Determine the [X, Y] coordinate at the center of the cell enclosing the given text.  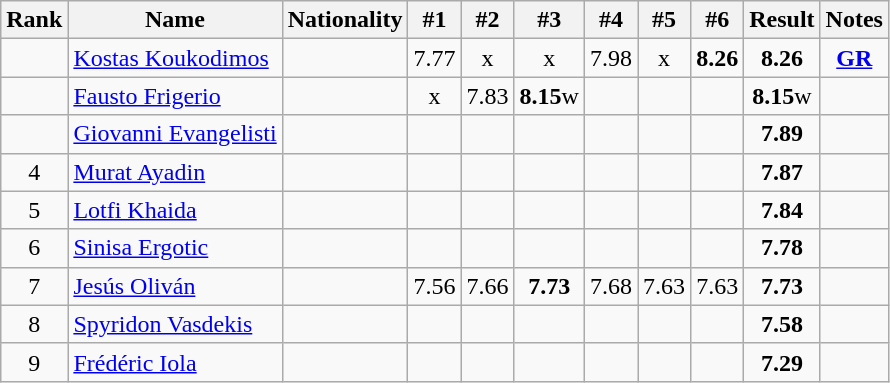
#1 [434, 20]
#4 [610, 20]
Notes [854, 20]
5 [34, 210]
7.66 [488, 286]
GR [854, 58]
7.29 [782, 362]
7.98 [610, 58]
#5 [664, 20]
7 [34, 286]
7.87 [782, 172]
Giovanni Evangelisti [175, 134]
7.89 [782, 134]
8 [34, 324]
7.68 [610, 286]
9 [34, 362]
#6 [718, 20]
Frédéric Iola [175, 362]
7.84 [782, 210]
#3 [549, 20]
7.56 [434, 286]
Name [175, 20]
Spyridon Vasdekis [175, 324]
Sinisa Ergotic [175, 248]
6 [34, 248]
Rank [34, 20]
Result [782, 20]
#2 [488, 20]
Kostas Koukodimos [175, 58]
Lotfi Khaida [175, 210]
7.77 [434, 58]
7.58 [782, 324]
7.78 [782, 248]
Murat Ayadin [175, 172]
Fausto Frigerio [175, 96]
4 [34, 172]
Nationality [345, 20]
7.83 [488, 96]
Jesús Oliván [175, 286]
